Determine the [x, y] coordinate at the center of the cell enclosing the given text.  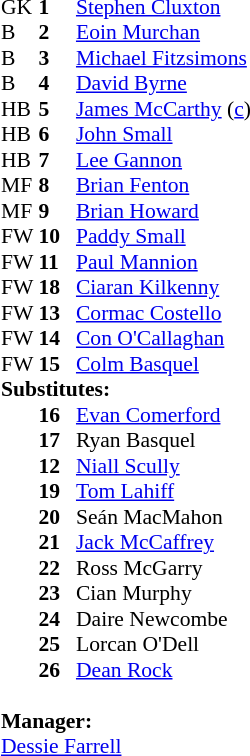
16 [57, 415]
19 [57, 491]
22 [57, 568]
24 [57, 619]
20 [57, 517]
5 [57, 109]
12 [57, 466]
9 [57, 211]
7 [57, 160]
10 [57, 237]
4 [57, 83]
2 [57, 33]
21 [57, 543]
3 [57, 58]
14 [57, 339]
11 [57, 262]
26 [57, 670]
18 [57, 287]
8 [57, 185]
13 [57, 313]
6 [57, 135]
15 [57, 364]
25 [57, 645]
17 [57, 441]
23 [57, 593]
